For the text-containing cell, return its midpoint in [X, Y] coordinate format. 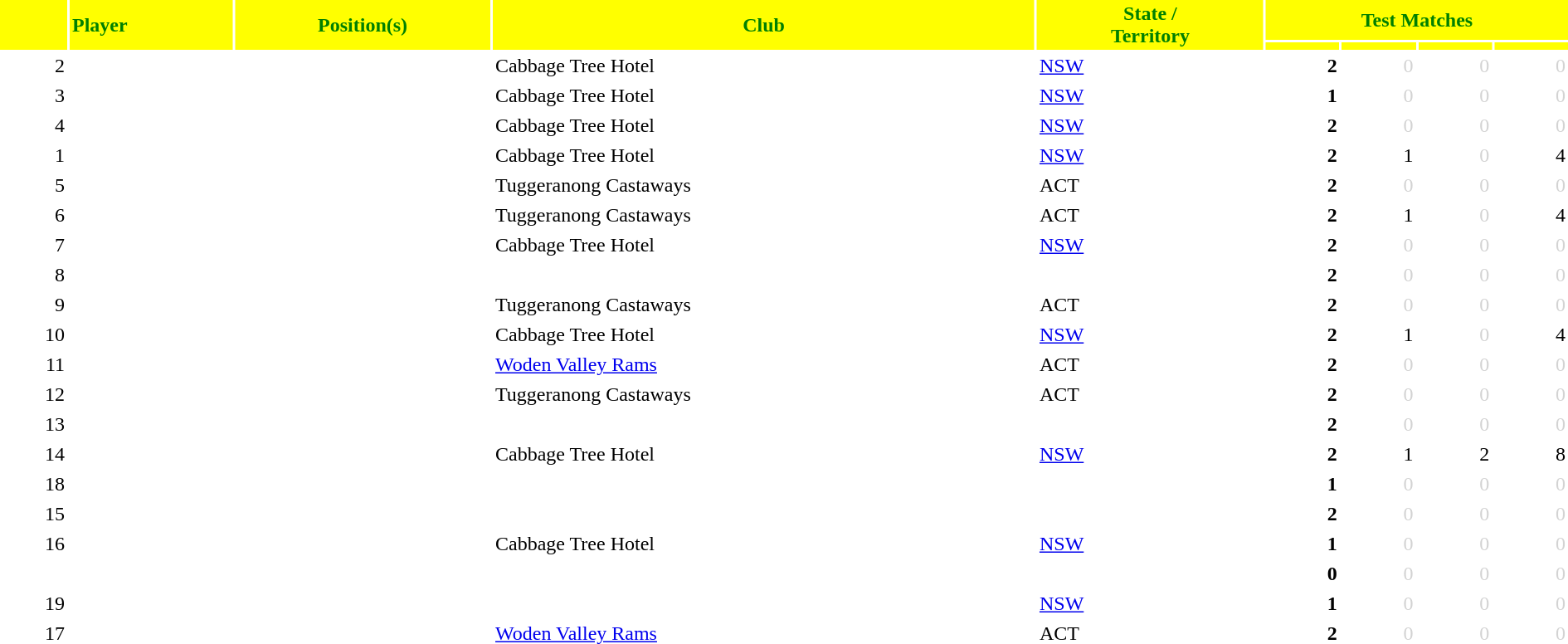
5 [33, 186]
State / Territory [1150, 25]
11 [33, 365]
Test Matches [1417, 20]
Player [151, 25]
16 [33, 544]
7 [33, 246]
Woden Valley Rams [763, 365]
6 [33, 216]
Club [763, 25]
14 [33, 455]
12 [33, 395]
3 [33, 96]
10 [33, 335]
15 [33, 515]
13 [33, 425]
Position(s) [363, 25]
18 [33, 485]
9 [33, 305]
19 [33, 604]
